Extract the (x, y) coordinate from the center of the cell holding the provided text.  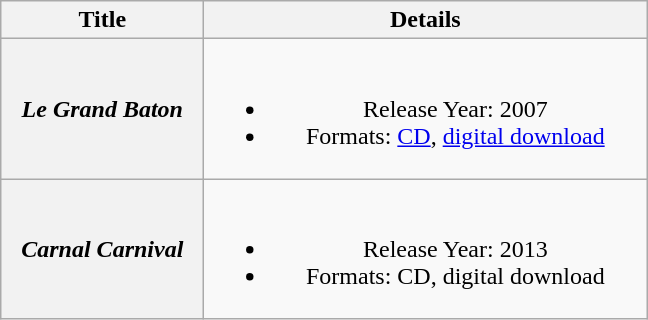
Release Year: 2007Formats: CD, digital download (426, 109)
Release Year: 2013Formats: CD, digital download (426, 249)
Title (102, 20)
Details (426, 20)
Le Grand Baton (102, 109)
Carnal Carnival (102, 249)
